Determine the [X, Y] coordinate at the center of the cell enclosing the given text.  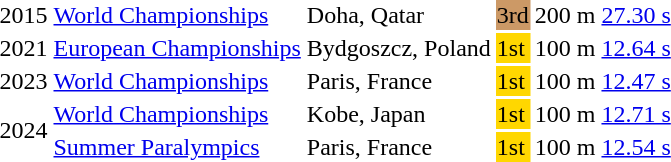
200 m [565, 15]
Doha, Qatar [398, 15]
3rd [512, 15]
Kobe, Japan [398, 114]
Summer Paralympics [177, 147]
Bydgoszcz, Poland [398, 48]
European Championships [177, 48]
